Identify which cell holds the provided text, then report its (x, y) central coordinate. 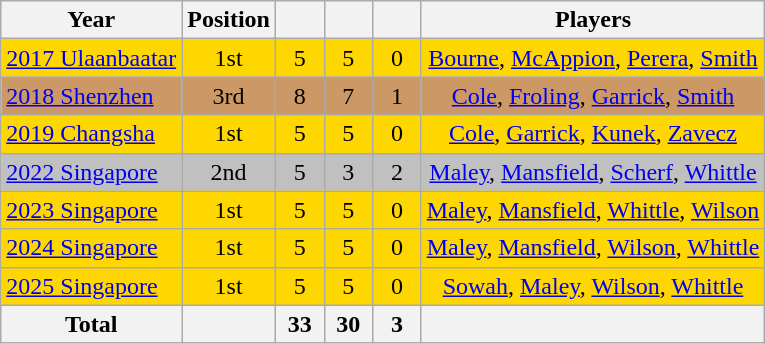
Total (92, 324)
Players (593, 20)
Cole, Garrick, Kunek, Zavecz (593, 134)
2019 Changsha (92, 134)
Year (92, 20)
2025 Singapore (92, 286)
Maley, Mansfield, Whittle, Wilson (593, 210)
Position (229, 20)
8 (300, 96)
3rd (229, 96)
Cole, Froling, Garrick, Smith (593, 96)
Sowah, Maley, Wilson, Whittle (593, 286)
7 (348, 96)
1 (398, 96)
30 (348, 324)
2024 Singapore (92, 248)
33 (300, 324)
2017 Ulaanbaatar (92, 58)
2022 Singapore (92, 172)
Bourne, McAppion, Perera, Smith (593, 58)
Maley, Mansfield, Wilson, Whittle (593, 248)
2 (398, 172)
2023 Singapore (92, 210)
Maley, Mansfield, Scherf, Whittle (593, 172)
2018 Shenzhen (92, 96)
2nd (229, 172)
